Pinpoint the cell where the given text exists, returning its [X, Y] midpoint coordinate. 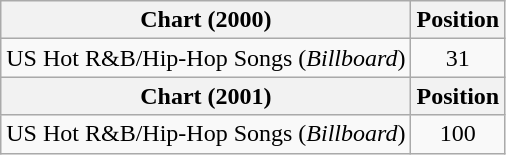
31 [458, 58]
Chart (2000) [206, 20]
100 [458, 134]
Chart (2001) [206, 96]
